Provide the [x, y] coordinate of the cell's center where the given text is located.  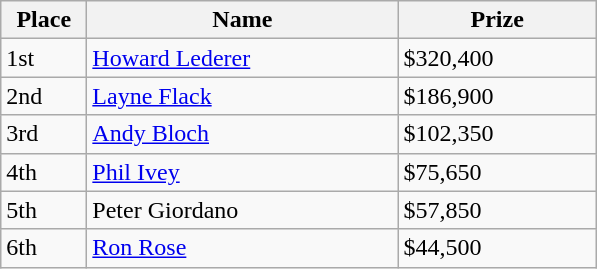
Andy Bloch [242, 134]
4th [44, 172]
3rd [44, 134]
$320,400 [498, 58]
Prize [498, 20]
$75,650 [498, 172]
Peter Giordano [242, 210]
Name [242, 20]
Phil Ivey [242, 172]
$57,850 [498, 210]
Ron Rose [242, 248]
Layne Flack [242, 96]
$186,900 [498, 96]
$102,350 [498, 134]
6th [44, 248]
1st [44, 58]
5th [44, 210]
Howard Lederer [242, 58]
2nd [44, 96]
Place [44, 20]
$44,500 [498, 248]
